Return (X, Y) of the center of cell containing provided text 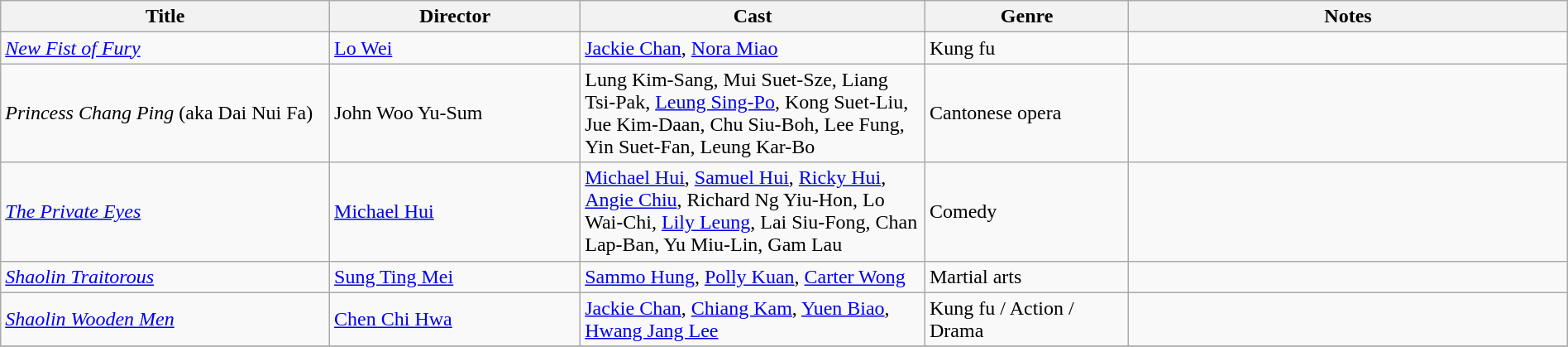
Cast (753, 17)
Michael Hui, Samuel Hui, Ricky Hui, Angie Chiu, Richard Ng Yiu-Hon, Lo Wai-Chi, Lily Leung, Lai Siu-Fong, Chan Lap-Ban, Yu Miu-Lin, Gam Lau (753, 212)
The Private Eyes (165, 212)
Kung fu / Action / Drama (1026, 320)
Cantonese opera (1026, 113)
Princess Chang Ping (aka Dai Nui Fa) (165, 113)
Jackie Chan, Chiang Kam, Yuen Biao, Hwang Jang Lee (753, 320)
Michael Hui (455, 212)
Genre (1026, 17)
New Fist of Fury (165, 48)
Sung Ting Mei (455, 277)
Comedy (1026, 212)
Lung Kim-Sang, Mui Suet-Sze, Liang Tsi-Pak, Leung Sing-Po, Kong Suet-Liu, Jue Kim-Daan, Chu Siu-Boh, Lee Fung, Yin Suet-Fan, Leung Kar-Bo (753, 113)
Lo Wei (455, 48)
Shaolin Traitorous (165, 277)
Notes (1348, 17)
Sammo Hung, Polly Kuan, Carter Wong (753, 277)
Chen Chi Hwa (455, 320)
Martial arts (1026, 277)
John Woo Yu-Sum (455, 113)
Jackie Chan, Nora Miao (753, 48)
Director (455, 17)
Title (165, 17)
Kung fu (1026, 48)
Shaolin Wooden Men (165, 320)
